Extract the [X, Y] coordinate from the center of the cell holding the provided text.  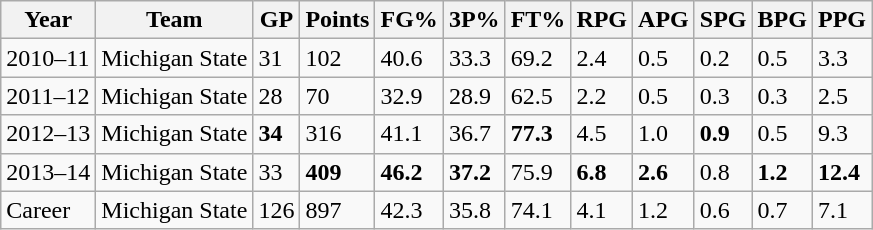
FT% [538, 20]
6.8 [602, 172]
126 [276, 210]
0.2 [723, 58]
33.3 [474, 58]
34 [276, 134]
RPG [602, 20]
2.5 [842, 96]
7.1 [842, 210]
Team [174, 20]
Career [48, 210]
35.8 [474, 210]
3P% [474, 20]
77.3 [538, 134]
3.3 [842, 58]
2.6 [664, 172]
36.7 [474, 134]
897 [338, 210]
42.3 [409, 210]
69.2 [538, 58]
4.5 [602, 134]
46.2 [409, 172]
4.1 [602, 210]
102 [338, 58]
75.9 [538, 172]
74.1 [538, 210]
GP [276, 20]
9.3 [842, 134]
41.1 [409, 134]
APG [664, 20]
12.4 [842, 172]
2.2 [602, 96]
PPG [842, 20]
409 [338, 172]
37.2 [474, 172]
32.9 [409, 96]
31 [276, 58]
BPG [782, 20]
2.4 [602, 58]
FG% [409, 20]
28.9 [474, 96]
1.0 [664, 134]
0.8 [723, 172]
0.9 [723, 134]
2013–14 [48, 172]
2012–13 [48, 134]
Year [48, 20]
33 [276, 172]
28 [276, 96]
Points [338, 20]
SPG [723, 20]
0.6 [723, 210]
40.6 [409, 58]
0.7 [782, 210]
62.5 [538, 96]
70 [338, 96]
2011–12 [48, 96]
2010–11 [48, 58]
316 [338, 134]
